Find where the given text appears and provide that cell's center as (x, y) coordinate. 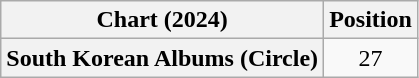
Chart (2024) (162, 20)
South Korean Albums (Circle) (162, 58)
27 (371, 58)
Position (371, 20)
